For the text-containing cell, return its midpoint in (x, y) coordinate format. 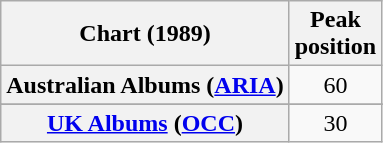
Australian Albums (ARIA) (145, 85)
UK Albums (OCC) (145, 123)
Peakposition (335, 34)
30 (335, 123)
60 (335, 85)
Chart (1989) (145, 34)
